Extract the (x, y) coordinate from the center of the cell holding the provided text.  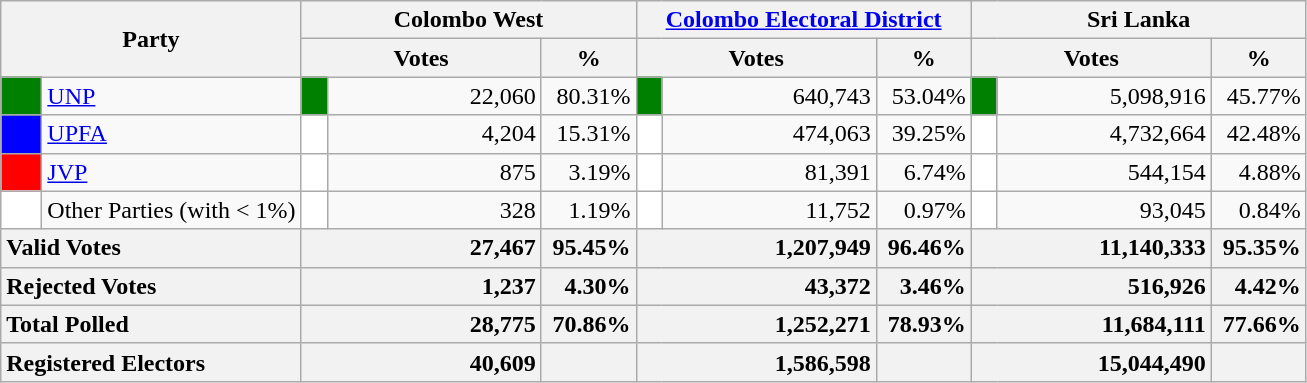
4.30% (588, 286)
Valid Votes (151, 248)
1,207,949 (756, 248)
39.25% (924, 134)
474,063 (769, 134)
Sri Lanka (1138, 20)
1,237 (421, 286)
11,684,111 (1091, 324)
95.35% (1258, 248)
0.97% (924, 210)
80.31% (588, 96)
Total Polled (151, 324)
Colombo Electoral District (804, 20)
27,467 (421, 248)
UPFA (172, 134)
15,044,490 (1091, 362)
81,391 (769, 172)
93,045 (1104, 210)
11,752 (769, 210)
42.48% (1258, 134)
1.19% (588, 210)
22,060 (434, 96)
43,372 (756, 286)
875 (434, 172)
4.42% (1258, 286)
328 (434, 210)
53.04% (924, 96)
96.46% (924, 248)
Party (151, 39)
45.77% (1258, 96)
78.93% (924, 324)
15.31% (588, 134)
JVP (172, 172)
4.88% (1258, 172)
3.46% (924, 286)
77.66% (1258, 324)
0.84% (1258, 210)
UNP (172, 96)
640,743 (769, 96)
4,732,664 (1104, 134)
5,098,916 (1104, 96)
28,775 (421, 324)
4,204 (434, 134)
544,154 (1104, 172)
1,252,271 (756, 324)
95.45% (588, 248)
1,586,598 (756, 362)
Registered Electors (151, 362)
70.86% (588, 324)
516,926 (1091, 286)
6.74% (924, 172)
40,609 (421, 362)
Other Parties (with < 1%) (172, 210)
Rejected Votes (151, 286)
11,140,333 (1091, 248)
3.19% (588, 172)
Colombo West (468, 20)
